Identify which cell holds the provided text, then report its (X, Y) central coordinate. 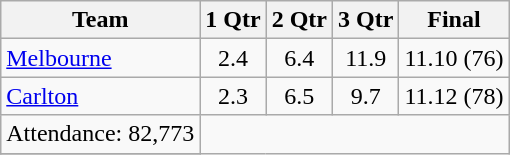
2 Qtr (299, 20)
9.7 (366, 96)
6.5 (299, 96)
Team (100, 20)
11.12 (78) (454, 96)
11.10 (76) (454, 58)
Carlton (100, 96)
Melbourne (100, 58)
6.4 (299, 58)
Attendance: 82,773 (100, 134)
Final (454, 20)
2.4 (233, 58)
11.9 (366, 58)
1 Qtr (233, 20)
2.3 (233, 96)
3 Qtr (366, 20)
